Find where the given text appears and provide that cell's center as [X, Y] coordinate. 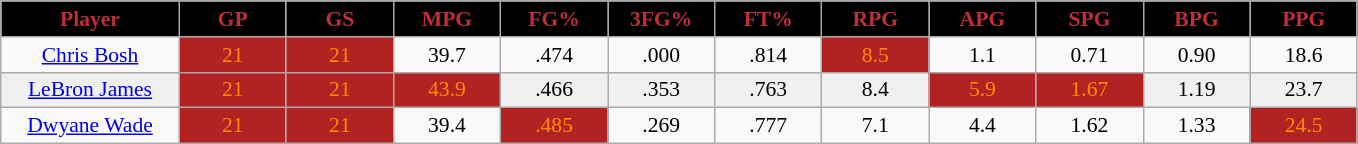
.466 [554, 90]
1.1 [982, 55]
43.9 [446, 90]
.474 [554, 55]
4.4 [982, 126]
.000 [662, 55]
8.5 [876, 55]
BPG [1196, 19]
39.7 [446, 55]
.777 [768, 126]
FG% [554, 19]
1.19 [1196, 90]
.269 [662, 126]
8.4 [876, 90]
.814 [768, 55]
GP [232, 19]
3FG% [662, 19]
24.5 [1304, 126]
23.7 [1304, 90]
APG [982, 19]
Chris Bosh [90, 55]
7.1 [876, 126]
.763 [768, 90]
18.6 [1304, 55]
1.33 [1196, 126]
5.9 [982, 90]
39.4 [446, 126]
LeBron James [90, 90]
0.71 [1090, 55]
Player [90, 19]
FT% [768, 19]
SPG [1090, 19]
MPG [446, 19]
.485 [554, 126]
1.62 [1090, 126]
.353 [662, 90]
GS [340, 19]
Dwyane Wade [90, 126]
0.90 [1196, 55]
1.67 [1090, 90]
PPG [1304, 19]
RPG [876, 19]
